Scan for the cell matching the given text and deliver its (x, y) coordinate at center. 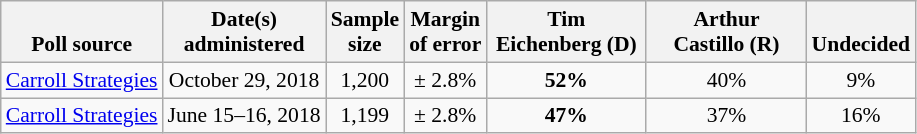
47% (566, 116)
Samplesize (365, 32)
52% (566, 80)
Marginof error (445, 32)
Poll source (82, 32)
1,199 (365, 116)
37% (726, 116)
Date(s)administered (244, 32)
ArthurCastillo (R) (726, 32)
October 29, 2018 (244, 80)
9% (861, 80)
1,200 (365, 80)
40% (726, 80)
Undecided (861, 32)
June 15–16, 2018 (244, 116)
TimEichenberg (D) (566, 32)
16% (861, 116)
